Search for the cell housing the specified text and yield its [X, Y] center coordinate. 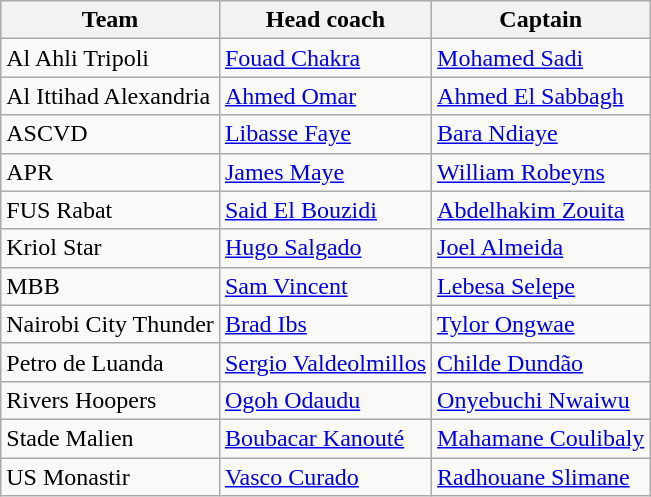
Nairobi City Thunder [110, 324]
FUS Rabat [110, 210]
James Maye [325, 172]
APR [110, 172]
Lebesa Selepe [541, 286]
Fouad Chakra [325, 58]
Libasse Faye [325, 134]
Radhouane Slimane [541, 477]
Mohamed Sadi [541, 58]
Bara Ndiaye [541, 134]
US Monastir [110, 477]
Ahmed Omar [325, 96]
Vasco Curado [325, 477]
Hugo Salgado [325, 248]
Tylor Ongwae [541, 324]
Captain [541, 20]
Petro de Luanda [110, 362]
Stade Malien [110, 438]
Ogoh Odaudu [325, 400]
Team [110, 20]
MBB [110, 286]
Boubacar Kanouté [325, 438]
Al Ahli Tripoli [110, 58]
Childe Dundão [541, 362]
Onyebuchi Nwaiwu [541, 400]
ASCVD [110, 134]
Said El Bouzidi [325, 210]
Sergio Valdeolmillos [325, 362]
Al Ittihad Alexandria [110, 96]
Head coach [325, 20]
Abdelhakim Zouita [541, 210]
Rivers Hoopers [110, 400]
William Robeyns [541, 172]
Mahamane Coulibaly [541, 438]
Joel Almeida [541, 248]
Ahmed El Sabbagh [541, 96]
Kriol Star [110, 248]
Brad Ibs [325, 324]
Sam Vincent [325, 286]
